Detect which cell encompasses the target text, then output its [x, y] center coordinate. 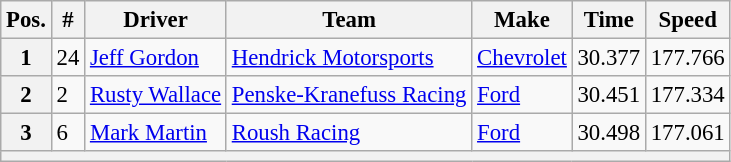
Make [522, 20]
Team [348, 20]
1 [26, 58]
24 [68, 58]
Roush Racing [348, 133]
Rusty Wallace [156, 95]
30.498 [608, 133]
# [68, 20]
Hendrick Motorsports [348, 58]
Chevrolet [522, 58]
177.334 [688, 95]
Mark Martin [156, 133]
30.377 [608, 58]
Time [608, 20]
Speed [688, 20]
177.061 [688, 133]
Pos. [26, 20]
3 [26, 133]
Penske-Kranefuss Racing [348, 95]
177.766 [688, 58]
30.451 [608, 95]
Driver [156, 20]
Jeff Gordon [156, 58]
6 [68, 133]
